For the text-containing cell, return its midpoint in (X, Y) coordinate format. 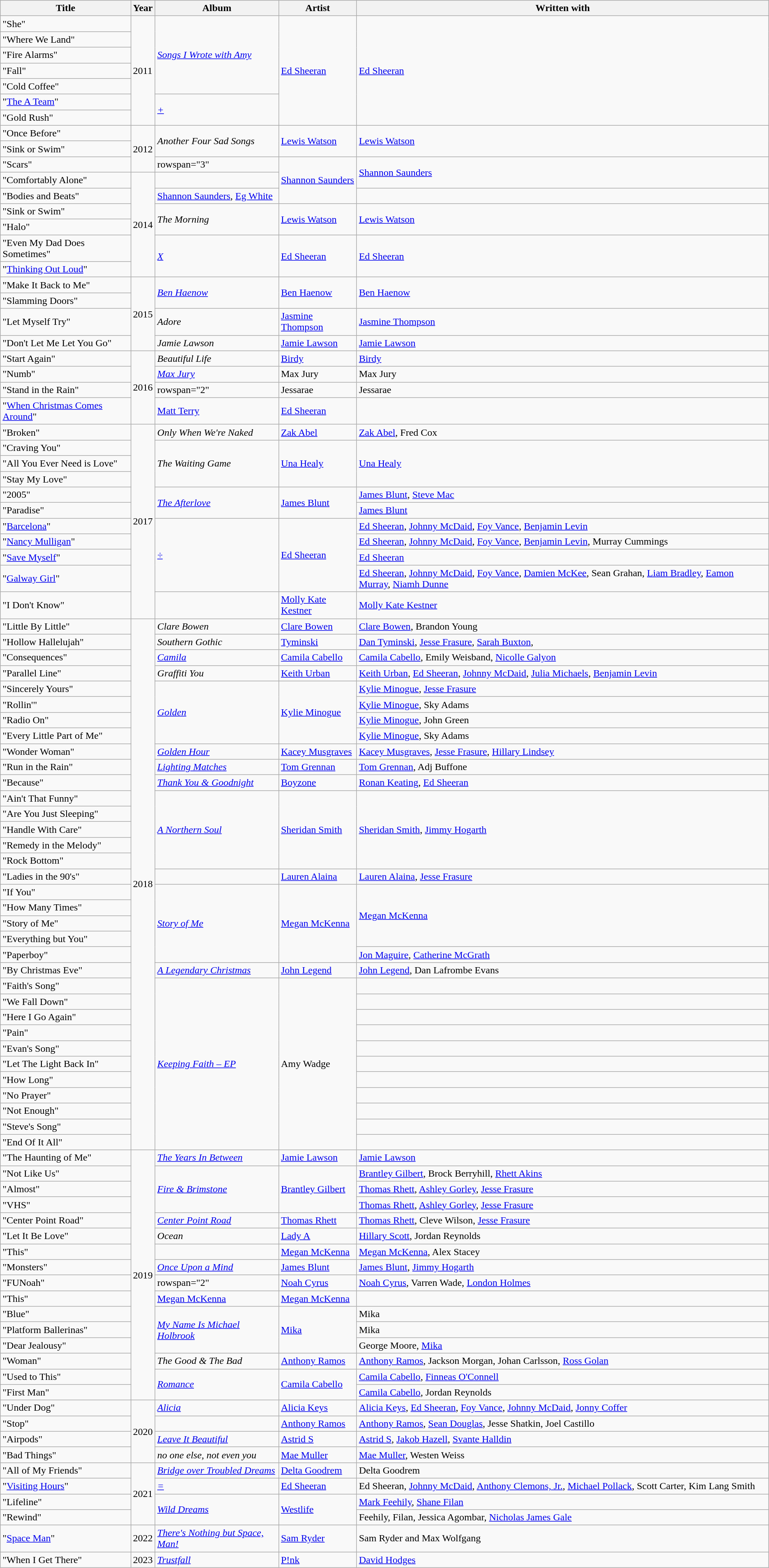
A Northern Soul (217, 830)
Leave It Beautiful (217, 1439)
Once Upon a Mind (217, 1267)
2011 (143, 71)
My Name Is Michael Holbrook (217, 1330)
Sheridan Smith (318, 830)
Jon Maguire, Catherine McGrath (563, 954)
Title (66, 8)
Story of Me (217, 923)
"Consequences" (66, 658)
Golden (217, 712)
"Evan's Song" (66, 1048)
Brantley Gilbert (318, 1189)
Songs I Wrote with Amy (217, 55)
"All of My Friends" (66, 1470)
"She" (66, 24)
Westlife (318, 1510)
A Legendary Christmas (217, 970)
"Where We Land" (66, 39)
"Bad Things" (66, 1455)
"Radio On" (66, 720)
Adore (217, 322)
"Bodies and Beats" (66, 196)
Shannon Saunders, Eg White (217, 196)
"Once Before" (66, 133)
The Waiting Game (217, 463)
"Stay My Love" (66, 479)
"Craving You" (66, 448)
The Good & The Bad (217, 1361)
2022 (143, 1538)
2020 (143, 1431)
Kylie Minogue, John Green (563, 720)
"Numb" (66, 374)
"No Prayer" (66, 1095)
"Parallel Line" (66, 673)
"Because" (66, 783)
"Under Dog" (66, 1408)
The Afterlove (217, 503)
Beautiful Life (217, 359)
"When I Get There" (66, 1560)
2016 (143, 388)
Astrid S (318, 1439)
Lighting Matches (217, 767)
Kylie Minogue, Jesse Frasure (563, 689)
Dan Tyminski, Jesse Frasure, Sarah Buxton, (563, 642)
"Here I Go Again" (66, 1017)
= (217, 1486)
"If You" (66, 892)
"Ladies in the 90's" (66, 876)
"Blue" (66, 1314)
Tom Grennan (318, 767)
Mark Feehily, Shane Filan (563, 1502)
Year (143, 8)
"Rewind" (66, 1517)
Keeping Faith – EP (217, 1064)
"Galway Girl" (66, 578)
"Woman" (66, 1361)
Alicia Keys (318, 1408)
"Let It Be Love" (66, 1236)
Noah Cyrus (318, 1283)
Mae Muller (318, 1455)
"Run in the Rain" (66, 767)
"Scars" (66, 164)
Artist (318, 8)
Camila (217, 658)
Alicia (217, 1408)
Sam Ryder (318, 1538)
rowspan="3" (217, 164)
Matt Terry (217, 411)
"How Long" (66, 1080)
"By Christmas Eve" (66, 970)
"Halo" (66, 227)
Romance (217, 1384)
"How Many Times" (66, 908)
"Center Point Road" (66, 1220)
"Almost" (66, 1189)
"Story of Me" (66, 923)
"Paradise" (66, 510)
Mae Muller, Westen Weiss (563, 1455)
"Ain't That Funny" (66, 798)
÷ (217, 555)
Camila Cabello, Emily Weisband, Nicolle Galyon (563, 658)
Thomas Rhett, Cleve Wilson, Jesse Frasure (563, 1220)
"Handle With Care" (66, 830)
"VHS" (66, 1205)
"The Haunting of Me" (66, 1158)
Ronan Keating, Ed Sheeran (563, 783)
Clare Bowen, Brandon Young (563, 626)
2015 (143, 314)
Lauren Alaina (318, 876)
"Space Man" (66, 1538)
"Platform Ballerinas" (66, 1330)
"FUNoah" (66, 1283)
Camila Cabello, Jordan Reynolds (563, 1392)
David Hodges (563, 1560)
"Rollin'" (66, 704)
"Paperboy" (66, 954)
Tom Grennan, Adj Buffone (563, 767)
"Faith's Song" (66, 986)
P!nk (318, 1560)
The Years In Between (217, 1158)
Center Point Road (217, 1220)
"All You Ever Need is Love" (66, 463)
"Remedy in the Melody" (66, 845)
"Comfortably Alone" (66, 180)
"Are You Just Sleeping" (66, 814)
"Gold Rush" (66, 117)
Thank You & Goodnight (217, 783)
Keith Urban (318, 673)
Keith Urban, Ed Sheeran, Johnny McDaid, Julia Michaels, Benjamin Levin (563, 673)
Sheridan Smith, Jimmy Hogarth (563, 830)
John Legend (318, 970)
Only When We're Naked (217, 432)
Alicia Keys, Ed Sheeran, Foy Vance, Johnny McDaid, Jonny Coffer (563, 1408)
Ed Sheeran, Johnny McDaid, Anthony Clemons, Jr., Michael Pollack, Scott Carter, Kim Lang Smith (563, 1486)
no one else, not even you (217, 1455)
Camila Cabello, Finneas O'Connell (563, 1377)
"Cold Coffee" (66, 86)
"Rock Bottom" (66, 861)
"Fire Alarms" (66, 55)
Kacey Musgraves (318, 751)
Kylie Minogue (318, 712)
Thomas Rhett (318, 1220)
"Pain" (66, 1033)
Amy Wadge (318, 1064)
"Barcelona" (66, 526)
"Everything but You" (66, 939)
"First Man" (66, 1392)
"Broken" (66, 432)
Another Four Sad Songs (217, 141)
Hillary Scott, Jordan Reynolds (563, 1236)
"Hollow Hallelujah" (66, 642)
John Legend, Dan Lafrombe Evans (563, 970)
2021 (143, 1494)
Zak Abel, Fred Cox (563, 432)
"Save Myself" (66, 557)
Trustfall (217, 1560)
George Moore, Mika (563, 1345)
"Nancy Mulligan" (66, 542)
Lauren Alaina, Jesse Frasure (563, 876)
Lady A (318, 1236)
"When Christmas Comes Around" (66, 411)
"Fall" (66, 71)
Ed Sheeran, Johnny McDaid, Foy Vance, Benjamin Levin, Murray Cummings (563, 542)
Noah Cyrus, Varren Wade, London Holmes (563, 1283)
Kacey Musgraves, Jesse Frasure, Hillary Lindsey (563, 751)
James Blunt, Jimmy Hogarth (563, 1267)
"Steve's Song" (66, 1127)
Written with (563, 8)
"End Of It All" (66, 1142)
"Not Like Us" (66, 1173)
"Sincerely Yours" (66, 689)
"Start Again" (66, 359)
Ed Sheeran, Johnny McDaid, Foy Vance, Benjamin Levin (563, 526)
"Wonder Woman" (66, 751)
"Slamming Doors" (66, 301)
Anthony Ramos, Sean Douglas, Jesse Shatkin, Joel Castillo (563, 1423)
Brantley Gilbert, Brock Berryhill, Rhett Akins (563, 1173)
"Even My Dad Does Sometimes" (66, 248)
"Let The Light Back In" (66, 1064)
2017 (143, 522)
2019 (143, 1275)
"Stand in the Rain" (66, 390)
Graffiti You (217, 673)
The Morning (217, 219)
"Little By Little" (66, 626)
2018 (143, 884)
Astrid S, Jakob Hazell, Svante Halldin (563, 1439)
Bridge over Troubled Dreams (217, 1470)
"Airpods" (66, 1439)
Album (217, 8)
Megan McKenna, Alex Stacey (563, 1251)
Tyminski (318, 642)
"Every Little Part of Me" (66, 736)
Fire & Brimstone (217, 1189)
2012 (143, 149)
Golden Hour (217, 751)
"Thinking Out Loud" (66, 269)
Sam Ryder and Max Wolfgang (563, 1538)
Southern Gothic (217, 642)
Ocean (217, 1236)
"I Don't Know" (66, 605)
James Blunt, Steve Mac (563, 495)
X (217, 256)
Zak Abel (318, 432)
Feehily, Filan, Jessica Agombar, Nicholas James Gale (563, 1517)
Boyzone (318, 783)
"Monsters" (66, 1267)
"We Fall Down" (66, 1002)
Wild Dreams (217, 1510)
2014 (143, 224)
"Dear Jealousy" (66, 1345)
"Make It Back to Me" (66, 285)
"Visiting Hours" (66, 1486)
"Stop" (66, 1423)
"Used to This" (66, 1377)
"Let Myself Try" (66, 322)
Anthony Ramos, Jackson Morgan, Johan Carlsson, Ross Golan (563, 1361)
"The A Team" (66, 102)
"Lifeline" (66, 1502)
"Don't Let Me Let You Go" (66, 343)
"Not Enough" (66, 1111)
"2005" (66, 495)
Ed Sheeran, Johnny McDaid, Foy Vance, Damien McKee, Sean Grahan, Liam Bradley, Eamon Murray, Niamh Dunne (563, 578)
+ (217, 110)
There's Nothing but Space, Man! (217, 1538)
2023 (143, 1560)
